From the cell containing the given text, extract its center point as [x, y] coordinate. 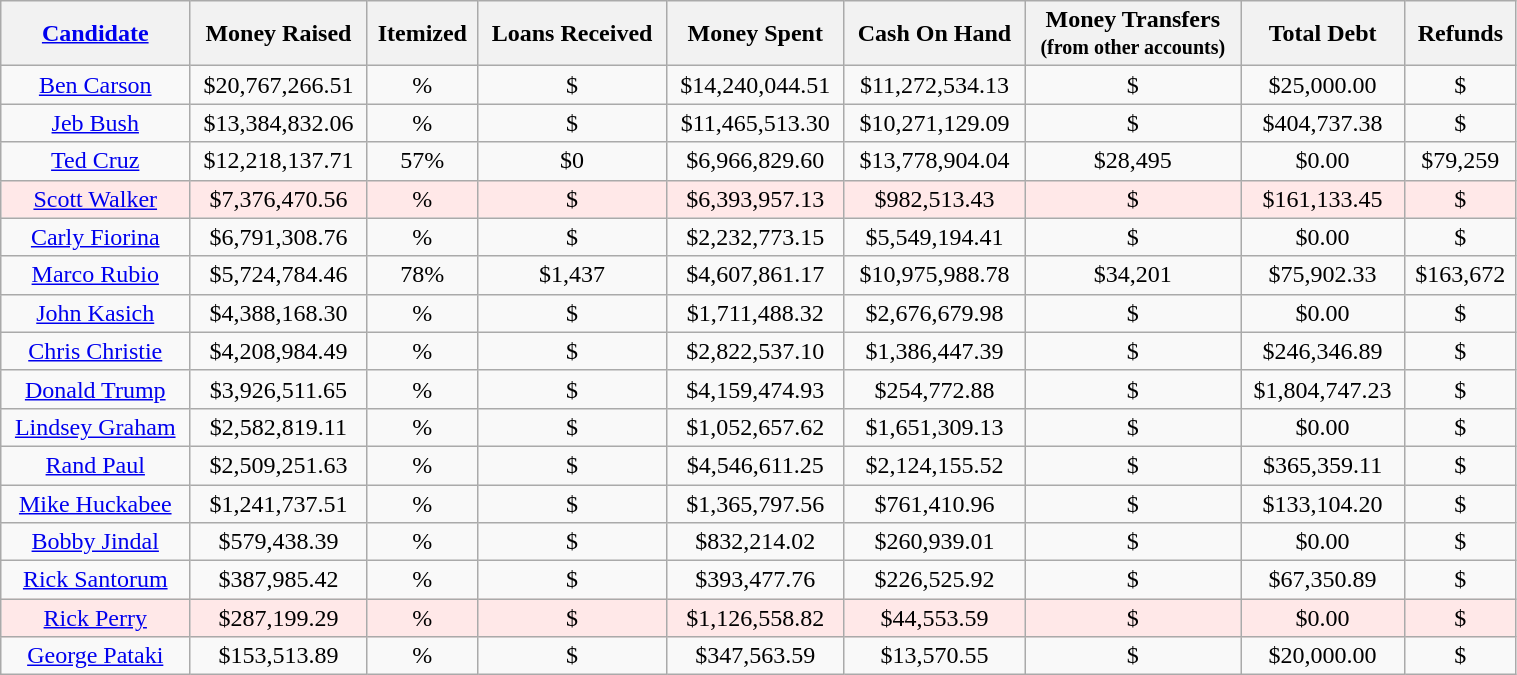
Chris Christie [96, 351]
$365,359.11 [1323, 465]
$2,232,773.15 [756, 237]
Mike Huckabee [96, 503]
$2,822,537.10 [756, 351]
$4,607,861.17 [756, 275]
$20,767,266.51 [278, 85]
Rand Paul [96, 465]
Itemized [422, 34]
Donald Trump [96, 389]
$13,778,904.04 [934, 161]
$982,513.43 [934, 199]
$11,272,534.13 [934, 85]
Ben Carson [96, 85]
$387,985.42 [278, 580]
Carly Fiorina [96, 237]
$347,563.59 [756, 656]
$2,124,155.52 [934, 465]
$6,393,957.13 [756, 199]
Loans Received [572, 34]
$260,939.01 [934, 542]
Scott Walker [96, 199]
Rick Perry [96, 618]
Money Transfers(from other accounts) [1133, 34]
Lindsey Graham [96, 427]
$1,126,558.82 [756, 618]
$2,582,819.11 [278, 427]
$287,199.29 [278, 618]
$163,672 [1460, 275]
$11,465,513.30 [756, 123]
Cash On Hand [934, 34]
$10,975,988.78 [934, 275]
$5,549,194.41 [934, 237]
$67,350.89 [1323, 580]
$1,241,737.51 [278, 503]
John Kasich [96, 313]
$246,346.89 [1323, 351]
57% [422, 161]
$13,384,832.06 [278, 123]
Money Raised [278, 34]
$7,376,470.56 [278, 199]
$1,651,309.13 [934, 427]
$4,159,474.93 [756, 389]
$579,438.39 [278, 542]
$75,902.33 [1323, 275]
$28,495 [1133, 161]
Candidate [96, 34]
$1,711,488.32 [756, 313]
$3,926,511.65 [278, 389]
$1,386,447.39 [934, 351]
$34,201 [1133, 275]
$20,000.00 [1323, 656]
$832,214.02 [756, 542]
$14,240,044.51 [756, 85]
Bobby Jindal [96, 542]
Marco Rubio [96, 275]
$404,737.38 [1323, 123]
$2,509,251.63 [278, 465]
$2,676,679.98 [934, 313]
$4,208,984.49 [278, 351]
$25,000.00 [1323, 85]
$6,791,308.76 [278, 237]
$1,365,797.56 [756, 503]
$12,218,137.71 [278, 161]
$254,772.88 [934, 389]
$4,546,611.25 [756, 465]
$226,525.92 [934, 580]
$0 [572, 161]
$161,133.45 [1323, 199]
$4,388,168.30 [278, 313]
George Pataki [96, 656]
$761,410.96 [934, 503]
$13,570.55 [934, 656]
$10,271,129.09 [934, 123]
$5,724,784.46 [278, 275]
Rick Santorum [96, 580]
$44,553.59 [934, 618]
Jeb Bush [96, 123]
$1,804,747.23 [1323, 389]
$393,477.76 [756, 580]
$133,104.20 [1323, 503]
78% [422, 275]
$1,437 [572, 275]
$1,052,657.62 [756, 427]
Total Debt [1323, 34]
Ted Cruz [96, 161]
$6,966,829.60 [756, 161]
Refunds [1460, 34]
$79,259 [1460, 161]
$153,513.89 [278, 656]
Money Spent [756, 34]
